Return the (X, Y) coordinate for the center point of the cell that contains the specified text.  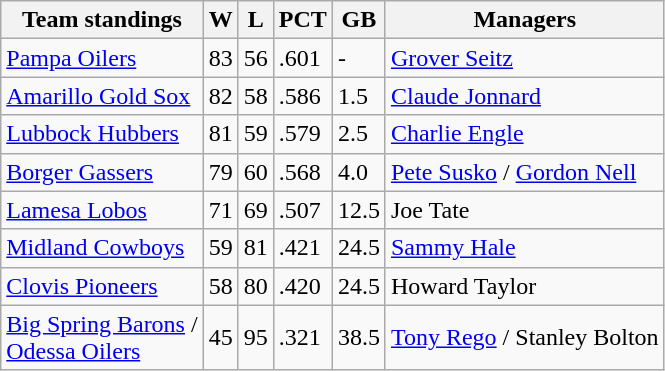
Amarillo Gold Sox (102, 96)
Managers (524, 20)
Team standings (102, 20)
71 (220, 210)
Pampa Oilers (102, 58)
56 (256, 58)
95 (256, 338)
.421 (302, 248)
Pete Susko / Gordon Nell (524, 172)
Charlie Engle (524, 134)
4.0 (358, 172)
Tony Rego / Stanley Bolton (524, 338)
Sammy Hale (524, 248)
- (358, 58)
.507 (302, 210)
Grover Seitz (524, 58)
Big Spring Barons / Odessa Oilers (102, 338)
.586 (302, 96)
.601 (302, 58)
Borger Gassers (102, 172)
1.5 (358, 96)
.579 (302, 134)
L (256, 20)
Claude Jonnard (524, 96)
83 (220, 58)
45 (220, 338)
79 (220, 172)
.420 (302, 286)
Midland Cowboys (102, 248)
Clovis Pioneers (102, 286)
W (220, 20)
Howard Taylor (524, 286)
2.5 (358, 134)
12.5 (358, 210)
Lamesa Lobos (102, 210)
GB (358, 20)
38.5 (358, 338)
82 (220, 96)
PCT (302, 20)
60 (256, 172)
Joe Tate (524, 210)
80 (256, 286)
69 (256, 210)
.568 (302, 172)
.321 (302, 338)
Lubbock Hubbers (102, 134)
